For the text-containing cell, return its midpoint in (X, Y) coordinate format. 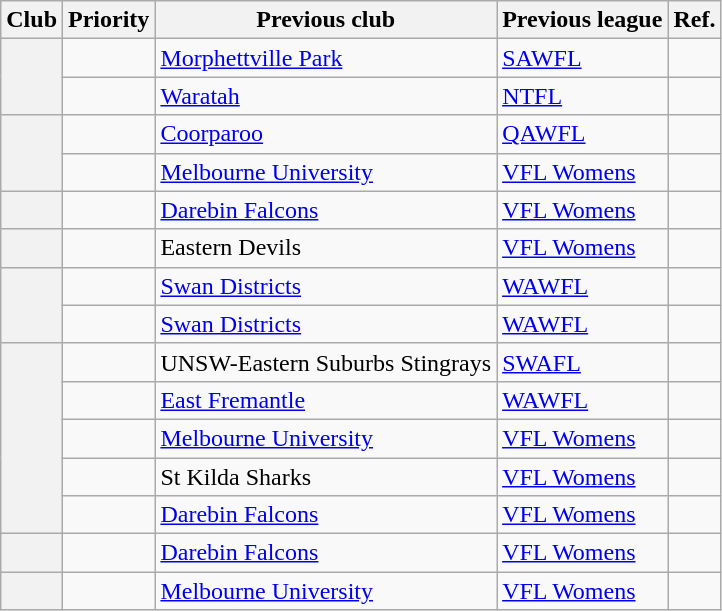
Morphettville Park (326, 58)
Club (32, 20)
Ref. (694, 20)
East Fremantle (326, 400)
QAWFL (582, 134)
UNSW-Eastern Suburbs Stingrays (326, 362)
SAWFL (582, 58)
Waratah (326, 96)
Coorparoo (326, 134)
Previous league (582, 20)
NTFL (582, 96)
Previous club (326, 20)
Priority (109, 20)
SWAFL (582, 362)
St Kilda Sharks (326, 477)
Eastern Devils (326, 248)
